Provide the (x, y) coordinate of the cell's center where the given text is located.  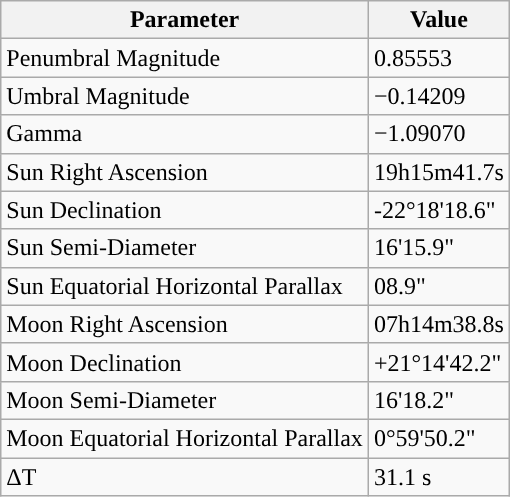
31.1 s (438, 477)
Moon Declination (185, 362)
Gamma (185, 134)
Sun Right Ascension (185, 172)
Moon Right Ascension (185, 324)
Value (438, 20)
Parameter (185, 20)
Umbral Magnitude (185, 96)
−0.14209 (438, 96)
Moon Equatorial Horizontal Parallax (185, 438)
Sun Declination (185, 210)
Penumbral Magnitude (185, 58)
16'18.2" (438, 400)
0.85553 (438, 58)
0°59'50.2" (438, 438)
Sun Equatorial Horizontal Parallax (185, 286)
Moon Semi-Diameter (185, 400)
19h15m41.7s (438, 172)
+21°14'42.2" (438, 362)
Sun Semi-Diameter (185, 248)
ΔT (185, 477)
16'15.9" (438, 248)
07h14m38.8s (438, 324)
-22°18'18.6" (438, 210)
08.9" (438, 286)
−1.09070 (438, 134)
